Scan for the cell matching the given text and deliver its (x, y) coordinate at center. 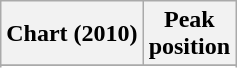
Peakposition (189, 34)
Chart (2010) (72, 34)
